Pinpoint the cell where the given text exists, returning its (x, y) midpoint coordinate. 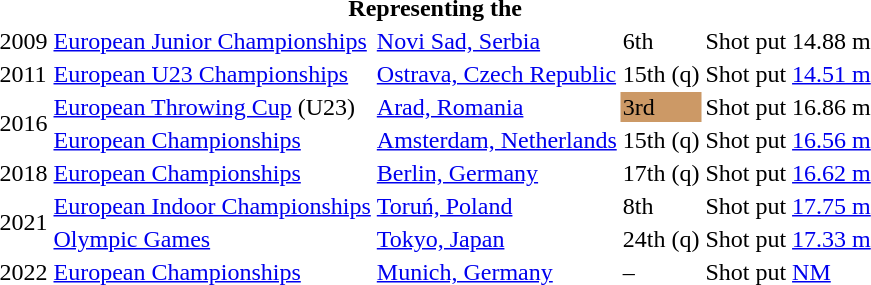
Olympic Games (212, 239)
European Throwing Cup (U23) (212, 107)
Novi Sad, Serbia (496, 41)
Berlin, Germany (496, 173)
Toruń, Poland (496, 206)
24th (q) (661, 239)
Amsterdam, Netherlands (496, 140)
17th (q) (661, 173)
3rd (661, 107)
European U23 Championships (212, 74)
Arad, Romania (496, 107)
6th (661, 41)
European Junior Championships (212, 41)
8th (661, 206)
Ostrava, Czech Republic (496, 74)
European Indoor Championships (212, 206)
Tokyo, Japan (496, 239)
